Detect which cell encompasses the target text, then output its (x, y) center coordinate. 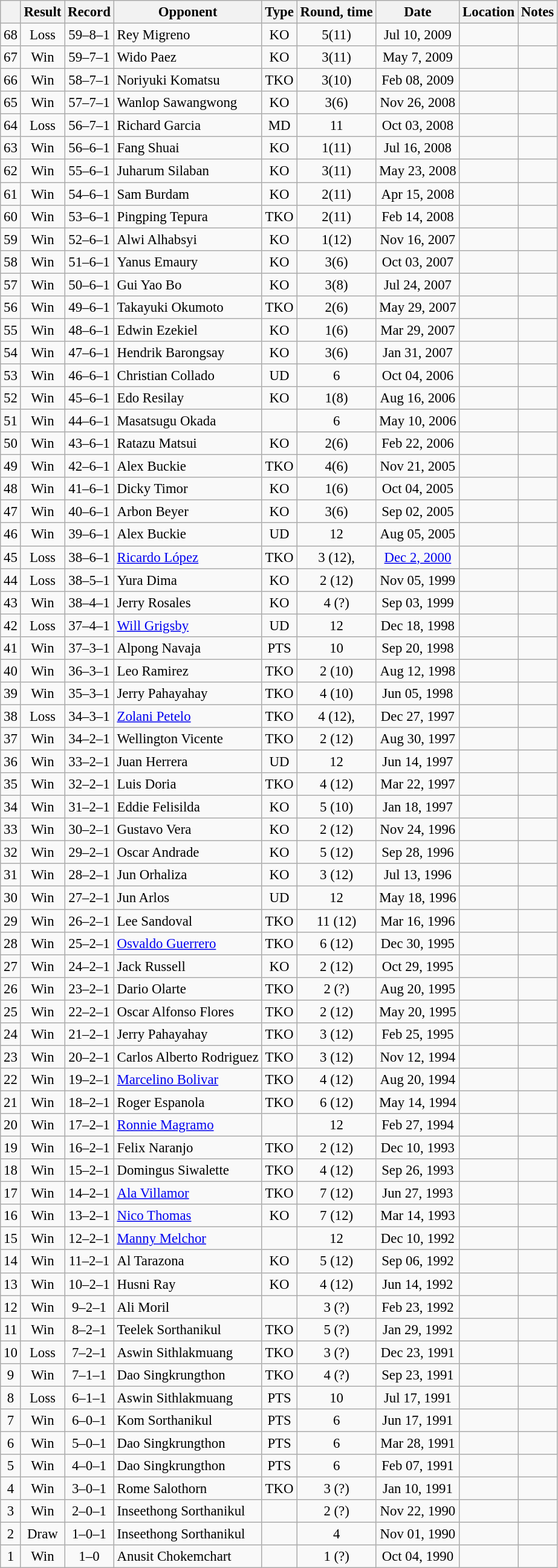
Osvaldo Guerrero (187, 943)
Manny Melchor (187, 1239)
13 (11, 1284)
Oct 04, 2006 (418, 375)
1–0–1 (89, 1534)
47–6–1 (89, 353)
47 (11, 512)
Sep 26, 1993 (418, 1170)
40 (11, 671)
54 (11, 353)
53 (11, 375)
36–3–1 (89, 671)
Felix Naranjo (187, 1148)
38–4–1 (89, 602)
Dicky Timor (187, 489)
58 (11, 262)
Mar 28, 1991 (418, 1443)
28 (11, 943)
33–2–1 (89, 762)
Oct 03, 2008 (418, 126)
37–4–1 (89, 625)
Oct 04, 2005 (418, 489)
Dec 18, 1998 (418, 625)
42–6–1 (89, 466)
Oct 03, 2007 (418, 262)
31 (11, 876)
Feb 23, 1992 (418, 1307)
Oct 29, 1995 (418, 966)
Jul 17, 1991 (418, 1398)
Kom Sorthanikul (187, 1421)
3 (12), (336, 557)
59–8–1 (89, 35)
4 (10) (336, 694)
7 (11, 1421)
17–2–1 (89, 1125)
Dec 10, 1992 (418, 1239)
May 7, 2009 (418, 57)
May 18, 1996 (418, 898)
46 (11, 535)
Ricardo López (187, 557)
67 (11, 57)
Edo Resilay (187, 398)
Feb 14, 2008 (418, 216)
Feb 25, 1995 (418, 1034)
Ratazu Matsui (187, 444)
Ali Moril (187, 1307)
45–6–1 (89, 398)
41 (11, 648)
35 (11, 784)
Jan 31, 2007 (418, 353)
28–2–1 (89, 876)
Aug 05, 2005 (418, 535)
Roger Espanola (187, 1102)
41–6–1 (89, 489)
Notes (537, 12)
Luis Doria (187, 784)
Wellington Vicente (187, 739)
Dec 23, 1991 (418, 1352)
6–1–1 (89, 1398)
6–0–1 (89, 1421)
Oscar Alfonso Flores (187, 1011)
Nov 05, 1999 (418, 580)
Fang Shuai (187, 148)
Result (42, 12)
Oscar Andrade (187, 853)
Aug 12, 1998 (418, 671)
3(10) (336, 80)
Mar 22, 1997 (418, 784)
Location (488, 12)
Aug 16, 2006 (418, 398)
36 (11, 762)
Edwin Ezekiel (187, 330)
14 (11, 1262)
44 (11, 580)
Arbon Beyer (187, 512)
60 (11, 216)
21–2–1 (89, 1034)
66 (11, 80)
51–6–1 (89, 262)
59 (11, 239)
65 (11, 103)
17 (11, 1193)
25 (11, 1011)
11 (12) (336, 921)
Sep 20, 1998 (418, 648)
44–6–1 (89, 421)
64 (11, 126)
15–2–1 (89, 1170)
56–6–1 (89, 148)
Jun Orhaliza (187, 876)
Noriyuki Komatsu (187, 80)
34–2–1 (89, 739)
Jun Arlos (187, 898)
Masatsugu Okada (187, 421)
Anusit Chokemchart (187, 1557)
Jan 29, 1992 (418, 1329)
26 (11, 989)
16–2–1 (89, 1148)
Jerry Rosales (187, 602)
Date (418, 12)
Nov 12, 1994 (418, 1057)
21 (11, 1102)
Apr 15, 2008 (418, 194)
7–1–1 (89, 1375)
Aug 20, 1995 (418, 989)
Gui Yao Bo (187, 285)
5–0–1 (89, 1443)
24 (11, 1034)
Oct 04, 1990 (418, 1557)
Nov 01, 1990 (418, 1534)
48–6–1 (89, 330)
48 (11, 489)
Jul 13, 1996 (418, 876)
29 (11, 921)
62 (11, 171)
58–7–1 (89, 80)
Yanus Emaury (187, 262)
23–2–1 (89, 989)
14–2–1 (89, 1193)
Christian Collado (187, 375)
Juharum Silaban (187, 171)
68 (11, 35)
Feb 08, 2009 (418, 80)
3(8) (336, 285)
Aug 30, 1997 (418, 739)
33 (11, 830)
Jun 27, 1993 (418, 1193)
25–2–1 (89, 943)
Marcelino Bolivar (187, 1080)
37 (11, 739)
18 (11, 1170)
Nov 16, 2007 (418, 239)
5 (?) (336, 1329)
Nov 22, 1990 (418, 1511)
Alpong Navaja (187, 648)
22–2–1 (89, 1011)
49 (11, 466)
29–2–1 (89, 853)
Yura Dima (187, 580)
Zolani Petelo (187, 716)
35–3–1 (89, 694)
Jul 10, 2009 (418, 35)
26–2–1 (89, 921)
32 (11, 853)
Mar 16, 1996 (418, 921)
Jan 18, 1997 (418, 807)
Ronnie Magramo (187, 1125)
Sep 28, 1996 (418, 853)
37–3–1 (89, 648)
50 (11, 444)
Opponent (187, 12)
2–0–1 (89, 1511)
12–2–1 (89, 1239)
Richard Garcia (187, 126)
32–2–1 (89, 784)
Jan 10, 1991 (418, 1489)
1–0 (89, 1557)
Jun 14, 1997 (418, 762)
Domingus Siwalette (187, 1170)
13–2–1 (89, 1216)
Jul 24, 2007 (418, 285)
30 (11, 898)
9 (11, 1375)
3 (11, 1511)
Alwi Alhabsyi (187, 239)
9–2–1 (89, 1307)
Record (89, 12)
MD (279, 126)
59–7–1 (89, 57)
Sam Burdam (187, 194)
Jack Russell (187, 966)
Rome Salothorn (187, 1489)
Wido Paez (187, 57)
38–6–1 (89, 557)
5(11) (336, 35)
38 (11, 716)
39 (11, 694)
22 (11, 1080)
45 (11, 557)
31–2–1 (89, 807)
Lee Sandoval (187, 921)
Draw (42, 1534)
Jun 14, 1992 (418, 1284)
8 (11, 1398)
Jun 05, 1998 (418, 694)
3–0–1 (89, 1489)
19–2–1 (89, 1080)
57–7–1 (89, 103)
Gustavo Vera (187, 830)
Husni Ray (187, 1284)
1 (?) (336, 1557)
43–6–1 (89, 444)
May 20, 1995 (418, 1011)
54–6–1 (89, 194)
Teelek Sorthanikul (187, 1329)
4 (12), (336, 716)
38–5–1 (89, 580)
Ala Villamor (187, 1193)
4–0–1 (89, 1466)
49–6–1 (89, 308)
2 (11, 1534)
11–2–1 (89, 1262)
Nov 24, 1996 (418, 830)
1(8) (336, 398)
Nov 26, 2008 (418, 103)
10–2–1 (89, 1284)
55–6–1 (89, 171)
56 (11, 308)
Eddie Felisilda (187, 807)
May 14, 1994 (418, 1102)
55 (11, 330)
Al Tarazona (187, 1262)
Takayuki Okumoto (187, 308)
Will Grigsby (187, 625)
43 (11, 602)
May 10, 2006 (418, 421)
Feb 07, 1991 (418, 1466)
46–6–1 (89, 375)
May 23, 2008 (418, 171)
Dario Olarte (187, 989)
Nico Thomas (187, 1216)
51 (11, 421)
40–6–1 (89, 512)
Aug 20, 1994 (418, 1080)
Jul 16, 2008 (418, 148)
18–2–1 (89, 1102)
Dec 27, 1997 (418, 716)
52–6–1 (89, 239)
Carlos Alberto Rodriguez (187, 1057)
15 (11, 1239)
Dec 10, 1993 (418, 1148)
Rey Migreno (187, 35)
2 (10) (336, 671)
52 (11, 398)
5 (11, 1466)
27 (11, 966)
8–2–1 (89, 1329)
57 (11, 285)
Feb 27, 1994 (418, 1125)
4(6) (336, 466)
Nov 21, 2005 (418, 466)
Sep 02, 2005 (418, 512)
Feb 22, 2006 (418, 444)
61 (11, 194)
20 (11, 1125)
1 (11, 1557)
Juan Herrera (187, 762)
23 (11, 1057)
42 (11, 625)
Mar 29, 2007 (418, 330)
Pingping Tepura (187, 216)
30–2–1 (89, 830)
50–6–1 (89, 285)
Dec 2, 2000 (418, 557)
Dec 30, 1995 (418, 943)
Sep 06, 1992 (418, 1262)
24–2–1 (89, 966)
Hendrik Barongsay (187, 353)
Leo Ramirez (187, 671)
27–2–1 (89, 898)
Jun 17, 1991 (418, 1421)
19 (11, 1148)
63 (11, 148)
53–6–1 (89, 216)
Mar 14, 1993 (418, 1216)
56–7–1 (89, 126)
20–2–1 (89, 1057)
May 29, 2007 (418, 308)
34–3–1 (89, 716)
1(11) (336, 148)
39–6–1 (89, 535)
34 (11, 807)
5 (10) (336, 807)
16 (11, 1216)
Wanlop Sawangwong (187, 103)
Type (279, 12)
Sep 23, 1991 (418, 1375)
Round, time (336, 12)
7–2–1 (89, 1352)
1(12) (336, 239)
Sep 03, 1999 (418, 602)
